From the cell containing the given text, extract its center point as [x, y] coordinate. 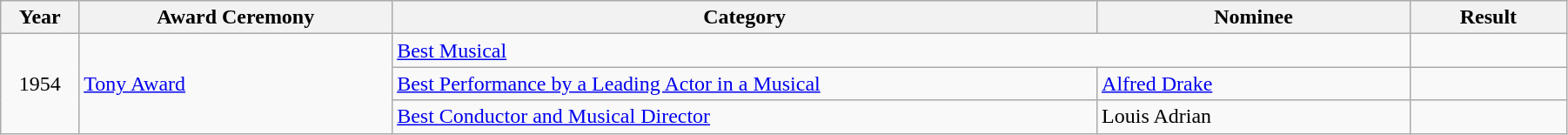
Best Musical [901, 51]
Category [745, 17]
Nominee [1254, 17]
Louis Adrian [1254, 117]
Result [1488, 17]
Best Performance by a Leading Actor in a Musical [745, 84]
Best Conductor and Musical Director [745, 117]
Alfred Drake [1254, 84]
Year [40, 17]
Award Ceremony [236, 17]
1954 [40, 84]
Tony Award [236, 84]
